Identify which cell holds the provided text, then report its [x, y] central coordinate. 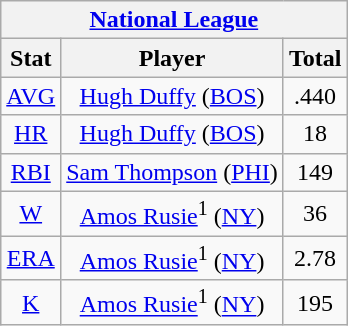
RBI [31, 172]
K [31, 302]
18 [315, 134]
Total [315, 58]
149 [315, 172]
.440 [315, 96]
HR [31, 134]
36 [315, 214]
Sam Thompson (PHI) [172, 172]
AVG [31, 96]
W [31, 214]
195 [315, 302]
Stat [31, 58]
ERA [31, 258]
2.78 [315, 258]
National League [174, 20]
Player [172, 58]
